Return [X, Y] of the center of cell containing provided text 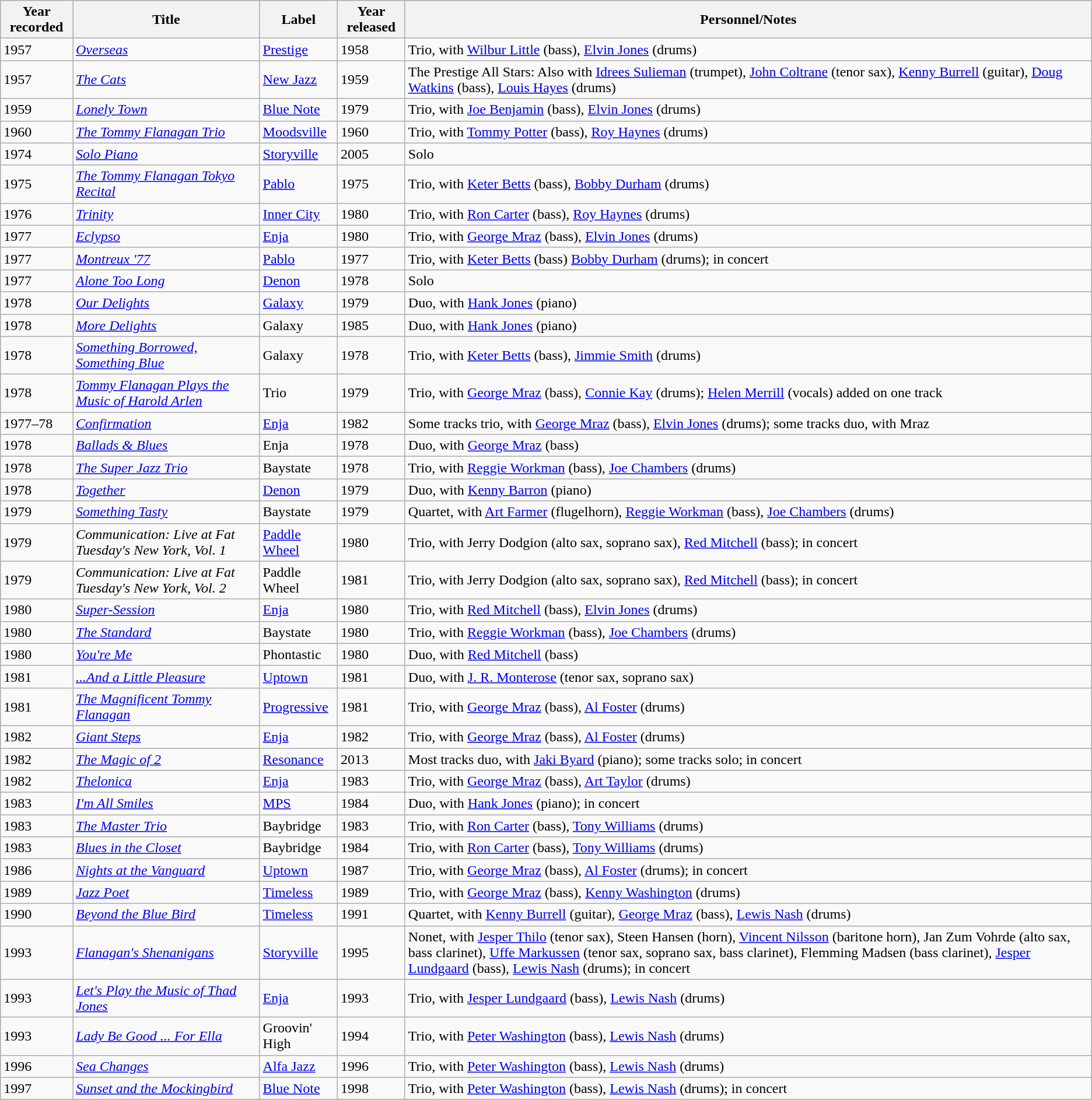
Giant Steps [166, 737]
Some tracks trio, with George Mraz (bass), Elvin Jones (drums); some tracks duo, with Mraz [748, 423]
Trio, with Tommy Potter (bass), Roy Haynes (drums) [748, 132]
Communication: Live at Fat Tuesday's New York, Vol. 1 [166, 542]
Duo, with J. R. Monterose (tenor sax, soprano sax) [748, 677]
1986 [37, 870]
Quartet, with Kenny Burrell (guitar), George Mraz (bass), Lewis Nash (drums) [748, 915]
Montreux '77 [166, 258]
Blues in the Closet [166, 848]
Alfa Jazz [299, 1066]
The Super Jazz Trio [166, 468]
1974 [37, 154]
Beyond the Blue Bird [166, 915]
Ballads & Blues [166, 446]
Inner City [299, 214]
Trio, with George Mraz (bass), Connie Kay (drums); Helen Merrill (vocals) added on one track [748, 393]
Trio, with Peter Washington (bass), Lewis Nash (drums); in concert [748, 1088]
1987 [372, 870]
Together [166, 490]
Duo, with George Mraz (bass) [748, 446]
More Delights [166, 325]
Trio, with Keter Betts (bass), Bobby Durham (drums) [748, 184]
Title [166, 20]
Confirmation [166, 423]
1991 [372, 915]
2005 [372, 154]
Thelonica [166, 782]
Lonely Town [166, 110]
Sea Changes [166, 1066]
Trio, with George Mraz (bass), Al Foster (drums); in concert [748, 870]
Let's Play the Music of Thad Jones [166, 999]
1990 [37, 915]
Overseas [166, 50]
Nights at the Vanguard [166, 870]
Alone Too Long [166, 281]
I'm All Smiles [166, 804]
Trio, with George Mraz (bass), Art Taylor (drums) [748, 782]
Duo, with Kenny Barron (piano) [748, 490]
Year released [372, 20]
Year recorded [37, 20]
Super-Session [166, 610]
Trio, with George Mraz (bass), Elvin Jones (drums) [748, 236]
1976 [37, 214]
The Tommy Flanagan Trio [166, 132]
1997 [37, 1088]
1994 [372, 1036]
The Cats [166, 79]
Solo Piano [166, 154]
Flanagan's Shenanigans [166, 952]
Trio, with Joe Benjamin (bass), Elvin Jones (drums) [748, 110]
The Standard [166, 632]
MPS [299, 804]
Trio, with Jesper Lundgaard (bass), Lewis Nash (drums) [748, 999]
Duo, with Hank Jones (piano); in concert [748, 804]
Quartet, with Art Farmer (flugelhorn), Reggie Workman (bass), Joe Chambers (drums) [748, 512]
The Tommy Flanagan Tokyo Recital [166, 184]
Prestige [299, 50]
The Master Trio [166, 826]
1958 [372, 50]
Label [299, 20]
Eclypso [166, 236]
Jazz Poet [166, 892]
Trio, with George Mraz (bass), Kenny Washington (drums) [748, 892]
Moodsville [299, 132]
Trio, with Keter Betts (bass) Bobby Durham (drums); in concert [748, 258]
New Jazz [299, 79]
You're Me [166, 654]
Trio, with Ron Carter (bass), Roy Haynes (drums) [748, 214]
...And a Little Pleasure [166, 677]
1985 [372, 325]
The Magic of 2 [166, 759]
Resonance [299, 759]
Something Tasty [166, 512]
Groovin' High [299, 1036]
Lady Be Good ... For Ella [166, 1036]
Progressive [299, 707]
The Magnificent Tommy Flanagan [166, 707]
Trio, with Keter Betts (bass), Jimmie Smith (drums) [748, 356]
Trinity [166, 214]
Personnel/Notes [748, 20]
Trio [299, 393]
Trio, with Wilbur Little (bass), Elvin Jones (drums) [748, 50]
Communication: Live at Fat Tuesday's New York, Vol. 2 [166, 580]
Duo, with Red Mitchell (bass) [748, 654]
Our Delights [166, 303]
Trio, with Red Mitchell (bass), Elvin Jones (drums) [748, 610]
Phontastic [299, 654]
1995 [372, 952]
2013 [372, 759]
Tommy Flanagan Plays the Music of Harold Arlen [166, 393]
Something Borrowed, Something Blue [166, 356]
Most tracks duo, with Jaki Byard (piano); some tracks solo; in concert [748, 759]
1998 [372, 1088]
1977–78 [37, 423]
Sunset and the Mockingbird [166, 1088]
